Determine the [x, y] coordinate at the center of the cell enclosing the given text.  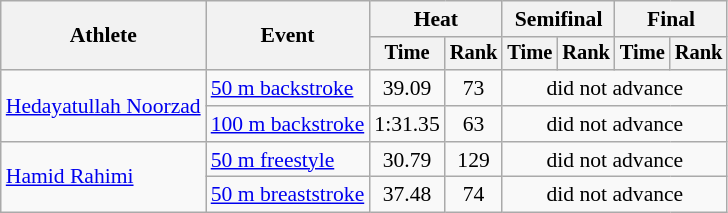
39.09 [406, 88]
Heat [436, 19]
100 m backstroke [288, 124]
50 m freestyle [288, 160]
50 m backstroke [288, 88]
Athlete [104, 36]
63 [474, 124]
73 [474, 88]
1:31.35 [406, 124]
30.79 [406, 160]
Hamid Rahimi [104, 178]
Final [671, 19]
Hedayatullah Noorzad [104, 106]
50 m breaststroke [288, 195]
74 [474, 195]
37.48 [406, 195]
129 [474, 160]
Semifinal [558, 19]
Event [288, 36]
